Return (x, y) of the center of cell containing provided text 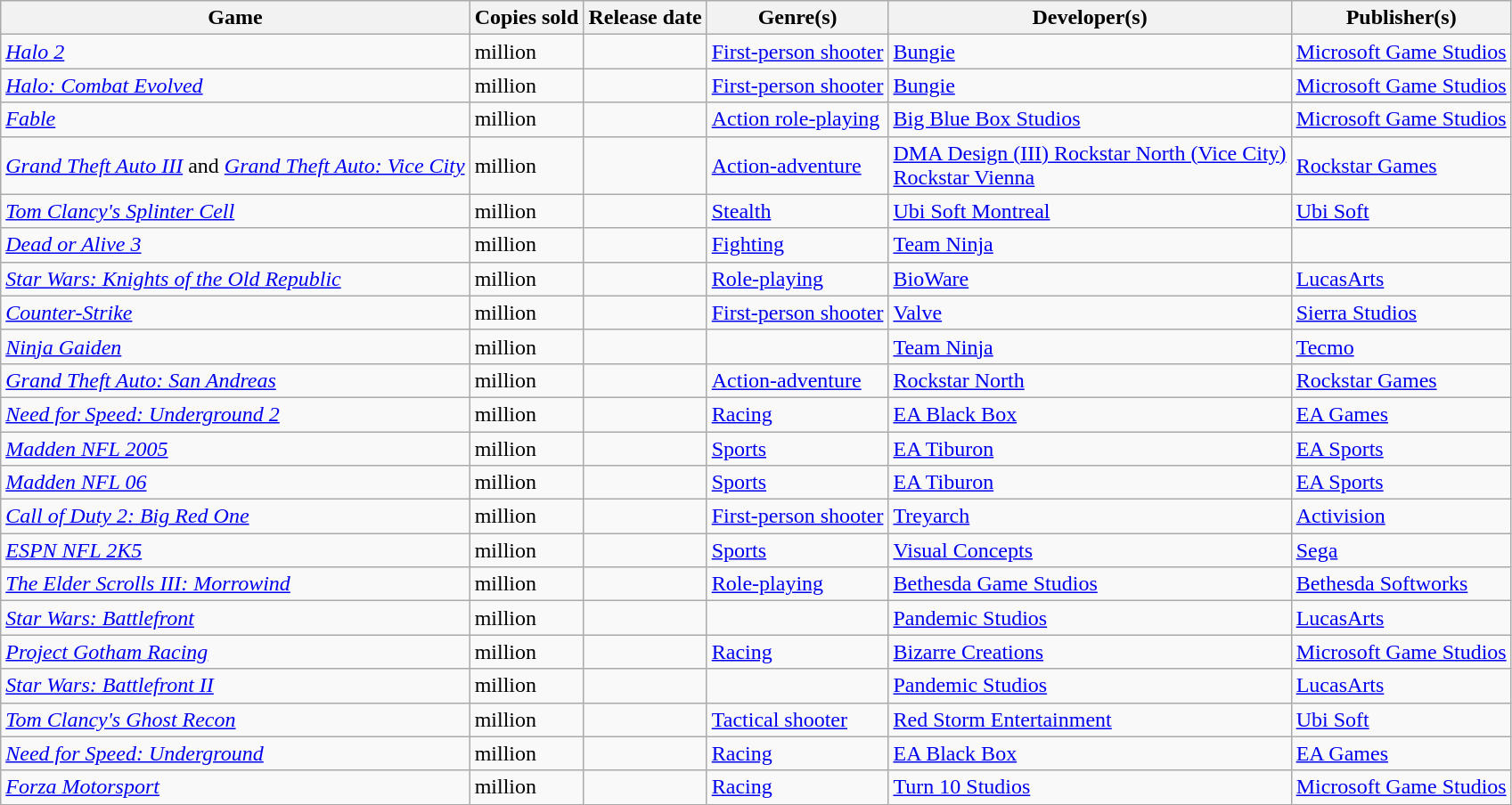
Counter-Strike (235, 313)
BioWare (1090, 279)
Need for Speed: Underground (235, 753)
Bethesda Game Studios (1090, 584)
Sega (1401, 550)
Halo 2 (235, 52)
Tactical shooter (797, 720)
Star Wars: Battlefront II (235, 686)
Developer(s) (1090, 18)
ESPN NFL 2K5 (235, 550)
Grand Theft Auto III and Grand Theft Auto: Vice City (235, 166)
Madden NFL 06 (235, 483)
The Elder Scrolls III: Morrowind (235, 584)
Ninja Gaiden (235, 346)
Ubi Soft Montreal (1090, 211)
Dead or Alive 3 (235, 245)
Call of Duty 2: Big Red One (235, 516)
Grand Theft Auto: San Andreas (235, 380)
Tecmo (1401, 346)
Need for Speed: Underground 2 (235, 414)
Red Storm Entertainment (1090, 720)
Copies sold (527, 18)
Action role-playing (797, 119)
Madden NFL 2005 (235, 448)
Sierra Studios (1401, 313)
Project Gotham Racing (235, 652)
Bethesda Softworks (1401, 584)
Visual Concepts (1090, 550)
Stealth (797, 211)
Bizarre Creations (1090, 652)
Treyarch (1090, 516)
Release date (645, 18)
Star Wars: Knights of the Old Republic (235, 279)
Activision (1401, 516)
Turn 10 Studios (1090, 787)
Rockstar North (1090, 380)
Fighting (797, 245)
Fable (235, 119)
Publisher(s) (1401, 18)
Big Blue Box Studios (1090, 119)
Valve (1090, 313)
Game (235, 18)
Star Wars: Battlefront (235, 618)
Genre(s) (797, 18)
Forza Motorsport (235, 787)
Tom Clancy's Splinter Cell (235, 211)
Halo: Combat Evolved (235, 85)
DMA Design (III) Rockstar North (Vice City)Rockstar Vienna (1090, 166)
Tom Clancy's Ghost Recon (235, 720)
